Extract the (x, y) coordinate from the center of the cell holding the provided text.  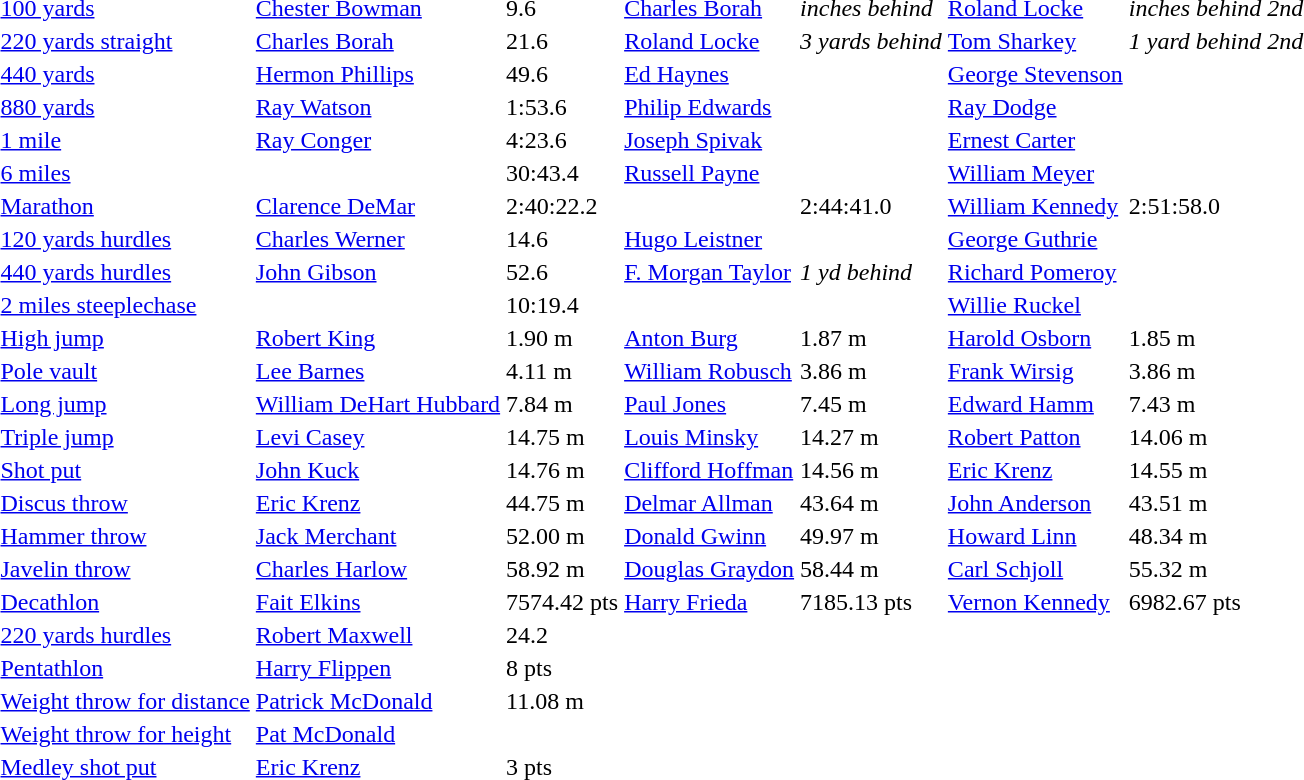
Charles Harlow (378, 569)
7.45 m (872, 404)
3.86 m (872, 371)
F. Morgan Taylor (710, 272)
14.56 m (872, 470)
8 pts (562, 668)
Douglas Graydon (710, 569)
Ray Conger (378, 140)
1.87 m (872, 338)
Fait Elkins (378, 602)
Russell Payne (710, 173)
Willie Ruckel (1035, 305)
Charles Borah (378, 41)
Ray Watson (378, 107)
4.11 m (562, 371)
Clifford Hoffman (710, 470)
52.00 m (562, 536)
43.64 m (872, 503)
52.6 (562, 272)
Richard Pomeroy (1035, 272)
7574.42 pts (562, 602)
Harold Osborn (1035, 338)
Roland Locke (710, 41)
Robert Patton (1035, 437)
William Kennedy (1035, 206)
44.75 m (562, 503)
Hugo Leistner (710, 239)
George Stevenson (1035, 74)
24.2 (562, 635)
Ernest Carter (1035, 140)
Howard Linn (1035, 536)
30:43.4 (562, 173)
14.76 m (562, 470)
Patrick McDonald (378, 701)
Jack Merchant (378, 536)
58.92 m (562, 569)
2:40:22.2 (562, 206)
George Guthrie (1035, 239)
Pat McDonald (378, 734)
Levi Casey (378, 437)
John Gibson (378, 272)
Clarence DeMar (378, 206)
Carl Schjoll (1035, 569)
14.6 (562, 239)
10:19.4 (562, 305)
Robert Maxwell (378, 635)
49.97 m (872, 536)
Anton Burg (710, 338)
Robert King (378, 338)
1.90 m (562, 338)
Delmar Allman (710, 503)
John Kuck (378, 470)
7.84 m (562, 404)
2:44:41.0 (872, 206)
Louis Minsky (710, 437)
14.75 m (562, 437)
58.44 m (872, 569)
Harry Flippen (378, 668)
Charles Werner (378, 239)
William Robusch (710, 371)
1 yd behind (872, 272)
Ed Haynes (710, 74)
Vernon Kennedy (1035, 602)
Ray Dodge (1035, 107)
Lee Barnes (378, 371)
Joseph Spivak (710, 140)
Donald Gwinn (710, 536)
11.08 m (562, 701)
3 yards behind (872, 41)
Harry Frieda (710, 602)
John Anderson (1035, 503)
Frank Wirsig (1035, 371)
William DeHart Hubbard (378, 404)
21.6 (562, 41)
14.27 m (872, 437)
1:53.6 (562, 107)
4:23.6 (562, 140)
William Meyer (1035, 173)
Philip Edwards (710, 107)
7185.13 pts (872, 602)
Edward Hamm (1035, 404)
Tom Sharkey (1035, 41)
Paul Jones (710, 404)
49.6 (562, 74)
Hermon Phillips (378, 74)
